Determine the (X, Y) coordinate at the center of the cell enclosing the given text.  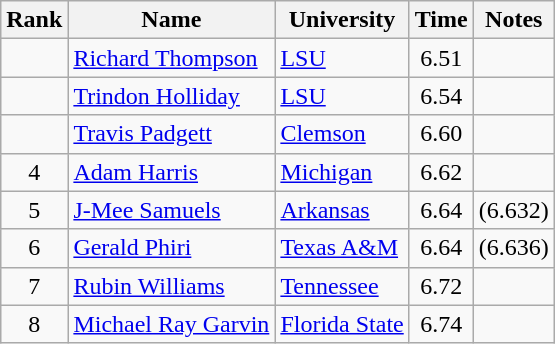
6.62 (441, 172)
6 (34, 248)
6.54 (441, 96)
5 (34, 210)
Travis Padgett (172, 134)
Notes (514, 20)
Rubin Williams (172, 286)
4 (34, 172)
Florida State (342, 324)
(6.632) (514, 210)
Richard Thompson (172, 58)
Tennessee (342, 286)
Name (172, 20)
6.74 (441, 324)
6.51 (441, 58)
Trindon Holliday (172, 96)
Texas A&M (342, 248)
Gerald Phiri (172, 248)
University (342, 20)
(6.636) (514, 248)
6.60 (441, 134)
6.72 (441, 286)
Arkansas (342, 210)
Michael Ray Garvin (172, 324)
Clemson (342, 134)
Michigan (342, 172)
Time (441, 20)
J-Mee Samuels (172, 210)
Adam Harris (172, 172)
7 (34, 286)
8 (34, 324)
Rank (34, 20)
